Pinpoint the cell where the given text exists, returning its [x, y] midpoint coordinate. 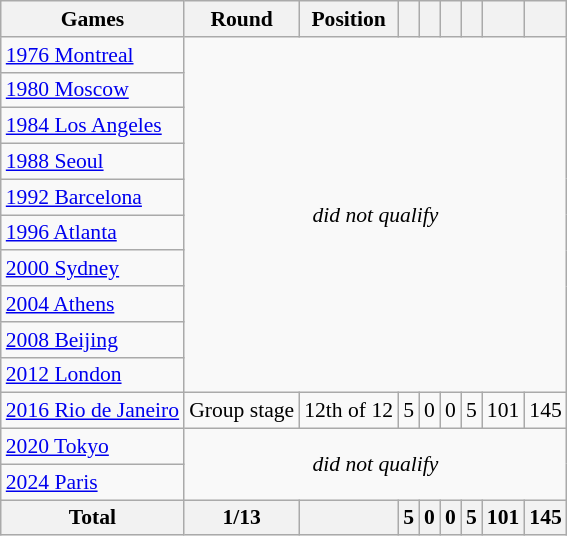
2024 Paris [92, 482]
Group stage [242, 411]
12th of 12 [348, 411]
2020 Tokyo [92, 447]
2000 Sydney [92, 269]
Round [242, 19]
2012 London [92, 375]
1992 Barcelona [92, 197]
Total [92, 518]
1980 Moscow [92, 90]
1/13 [242, 518]
2008 Beijing [92, 340]
Position [348, 19]
1996 Atlanta [92, 233]
1988 Seoul [92, 162]
Games [92, 19]
1976 Montreal [92, 55]
1984 Los Angeles [92, 126]
2004 Athens [92, 304]
2016 Rio de Janeiro [92, 411]
